Scan for the cell matching the given text and deliver its (X, Y) coordinate at center. 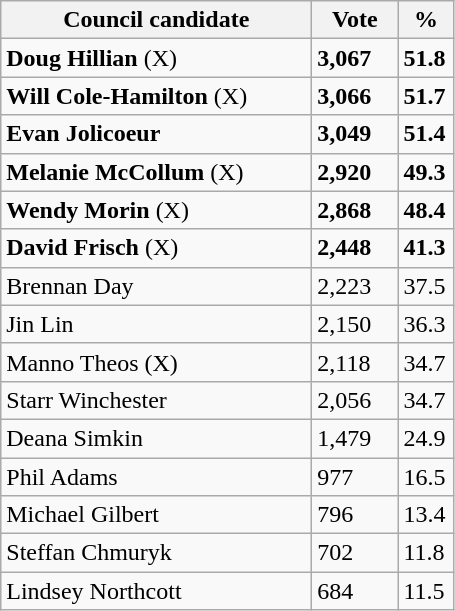
Manno Theos (X) (156, 362)
51.8 (426, 58)
Starr Winchester (156, 400)
2,118 (355, 362)
3,067 (355, 58)
Michael Gilbert (156, 515)
Jin Lin (156, 324)
Phil Adams (156, 477)
2,448 (355, 248)
2,223 (355, 286)
1,479 (355, 438)
% (426, 20)
Melanie McCollum (X) (156, 172)
11.8 (426, 553)
Wendy Morin (X) (156, 210)
Deana Simkin (156, 438)
13.4 (426, 515)
Will Cole-Hamilton (X) (156, 96)
Vote (355, 20)
Brennan Day (156, 286)
Doug Hillian (X) (156, 58)
3,049 (355, 134)
11.5 (426, 591)
977 (355, 477)
36.3 (426, 324)
2,920 (355, 172)
Evan Jolicoeur (156, 134)
Lindsey Northcott (156, 591)
37.5 (426, 286)
51.4 (426, 134)
48.4 (426, 210)
796 (355, 515)
2,868 (355, 210)
24.9 (426, 438)
16.5 (426, 477)
702 (355, 553)
Steffan Chmuryk (156, 553)
41.3 (426, 248)
Council candidate (156, 20)
2,056 (355, 400)
684 (355, 591)
3,066 (355, 96)
2,150 (355, 324)
51.7 (426, 96)
49.3 (426, 172)
David Frisch (X) (156, 248)
